Provide the (X, Y) coordinate of the cell's center where the given text is located.  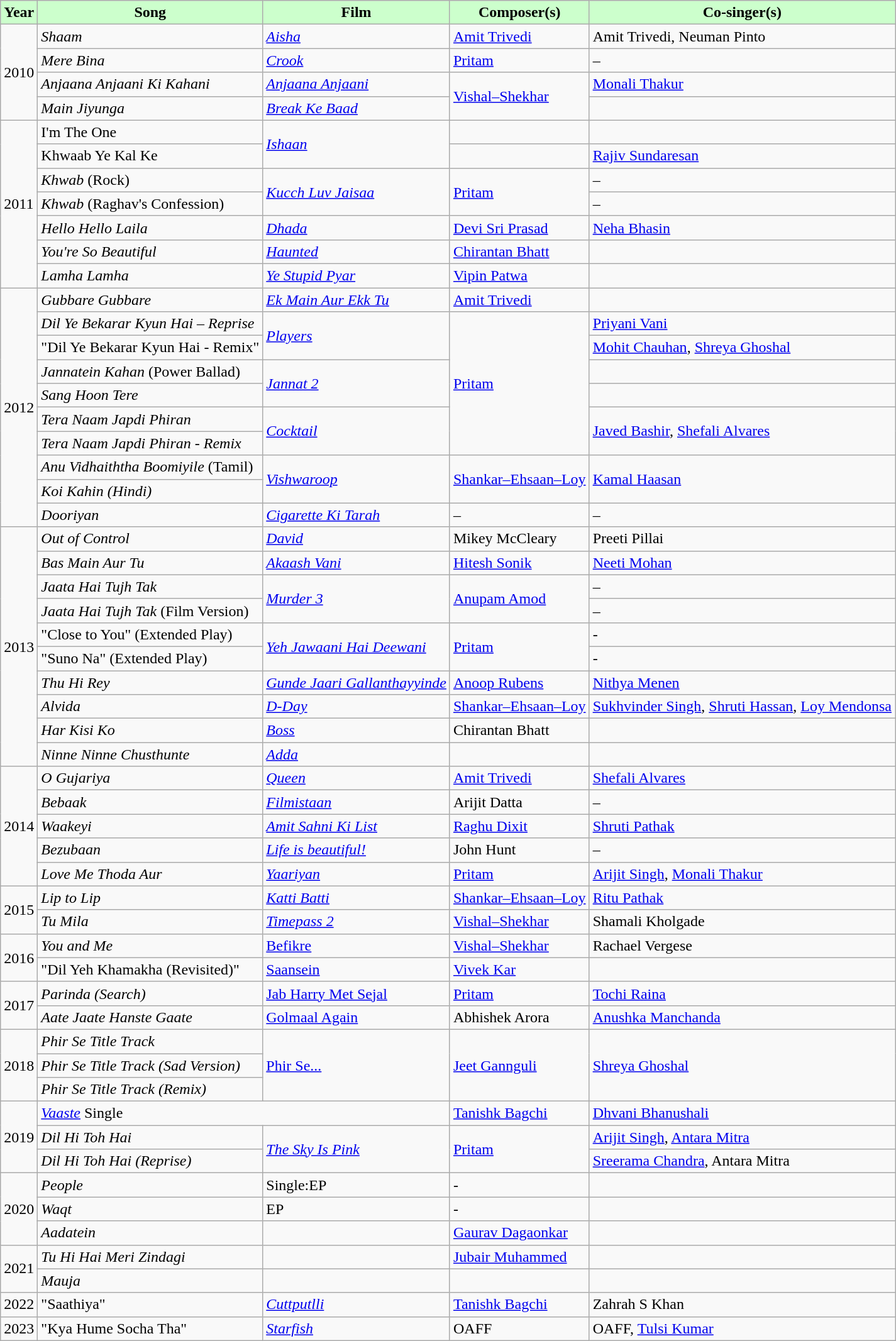
2020 (19, 1209)
Golmaal Again (357, 1017)
Nithya Menen (742, 682)
Dhada (357, 228)
Jannat 2 (357, 384)
Tochi Raina (742, 993)
Vipin Patwa (519, 275)
Phir Se... (357, 1065)
Gaurav Dagaonkar (519, 1233)
2011 (19, 204)
People (150, 1185)
2017 (19, 1005)
Shreya Ghoshal (742, 1065)
Monali Thakur (742, 84)
Befikre (357, 946)
Dil Ye Bekarar Kyun Hai – Reprise (150, 324)
Devi Sri Prasad (519, 228)
Ek Main Aur Ekk Tu (357, 300)
D-Day (357, 707)
2016 (19, 957)
Lip to Lip (150, 898)
Adda (357, 754)
Phir Se Title Track (Sad Version) (150, 1066)
Mauja (150, 1281)
Rajiv Sundaresan (742, 156)
2015 (19, 910)
Shruti Pathak (742, 826)
EP (357, 1209)
2021 (19, 1269)
Preeti Pillai (742, 539)
Bezubaan (150, 850)
Players (357, 336)
Vivek Kar (519, 969)
Anoop Rubens (519, 682)
Shaam (150, 36)
Aate Jaate Hanste Gaate (150, 1017)
Lamha Lamha (150, 275)
Khwaab Ye Kal Ke (150, 156)
Hello Hello Laila (150, 228)
Rachael Vergese (742, 946)
Break Ke Baad (357, 108)
Phir Se Title Track (Remix) (150, 1090)
Parinda (Search) (150, 993)
Jannatein Kahan (Power Ballad) (150, 372)
Jeet Gannguli (519, 1065)
Tu Hi Hai Meri Zindagi (150, 1257)
You're So Beautiful (150, 251)
Amit Sahni Ki List (357, 826)
Dhvani Bhanushali (742, 1113)
Shamali Kholgade (742, 922)
Mikey McCleary (519, 539)
Gunde Jaari Gallanthayyinde (357, 682)
Queen (357, 778)
Jaata Hai Tujh Tak (Film Version) (150, 610)
Jab Harry Met Sejal (357, 993)
Zahrah S Khan (742, 1305)
Hitesh Sonik (519, 563)
Arijit Datta (519, 802)
Co-singer(s) (742, 13)
"Suno Na" (Extended Play) (150, 658)
Bas Main Aur Tu (150, 563)
Alvida (150, 707)
Starfish (357, 1328)
Katti Batti (357, 898)
The Sky Is Pink (357, 1149)
Har Kisi Ko (150, 731)
2022 (19, 1305)
Aadatein (150, 1233)
Song (150, 13)
David (357, 539)
OAFF (519, 1328)
Haunted (357, 251)
Khwab (Rock) (150, 180)
Vishwaroop (357, 479)
Arijit Singh, Antara Mitra (742, 1137)
Raghu Dixit (519, 826)
Jubair Muhammed (519, 1257)
John Hunt (519, 850)
"Dil Yeh Khamakha (Revisited)" (150, 969)
Dooriyan (150, 515)
"Close to You" (Extended Play) (150, 634)
Shefali Alvares (742, 778)
O Gujariya (150, 778)
I'm The One (150, 132)
Ritu Pathak (742, 898)
Life is beautiful! (357, 850)
Composer(s) (519, 13)
Cocktail (357, 431)
Koi Kahin (Hindi) (150, 491)
Cigarette Ki Tarah (357, 515)
Waakeyi (150, 826)
Tera Naam Japdi Phiran - Remix (150, 443)
Love Me Thoda Aur (150, 874)
Arijit Singh, Monali Thakur (742, 874)
Vaaste Single (244, 1113)
Sreerama Chandra, Antara Mitra (742, 1161)
OAFF, Tulsi Kumar (742, 1328)
Bebaak (150, 802)
Khwab (Raghav's Confession) (150, 204)
Aisha (357, 36)
2023 (19, 1328)
"Saathiya" (150, 1305)
Single:EP (357, 1185)
Thu Hi Rey (150, 682)
2013 (19, 646)
Akaash Vani (357, 563)
Murder 3 (357, 599)
Sukhvinder Singh, Shruti Hassan, Loy Mendonsa (742, 707)
Neeti Mohan (742, 563)
Kucch Luv Jaisaa (357, 192)
Yaariyan (357, 874)
Dil Hi Toh Hai (Reprise) (150, 1161)
Priyani Vani (742, 324)
Yeh Jawaani Hai Deewani (357, 646)
Neha Bhasin (742, 228)
2018 (19, 1065)
Anushka Manchanda (742, 1017)
Sang Hoon Tere (150, 395)
"Dil Ye Bekarar Kyun Hai - Remix" (150, 348)
2014 (19, 826)
Javed Bashir, Shefali Alvares (742, 431)
Anu Vidhaiththa Boomiyile (Tamil) (150, 467)
Tu Mila (150, 922)
Boss (357, 731)
Main Jiyunga (150, 108)
2019 (19, 1137)
2012 (19, 407)
Mere Bina (150, 60)
Tera Naam Japdi Phiran (150, 419)
Saansein (357, 969)
Anjaana Anjaani Ki Kahani (150, 84)
Ninne Ninne Chusthunte (150, 754)
Year (19, 13)
Anupam Amod (519, 599)
Abhishek Arora (519, 1017)
"Kya Hume Socha Tha" (150, 1328)
You and Me (150, 946)
Kamal Haasan (742, 479)
Crook (357, 60)
Dil Hi Toh Hai (150, 1137)
2010 (19, 72)
Waqt (150, 1209)
Out of Control (150, 539)
Ye Stupid Pyar (357, 275)
Cuttputlli (357, 1305)
Jaata Hai Tujh Tak (150, 587)
Anjaana Anjaani (357, 84)
Timepass 2 (357, 922)
Amit Trivedi, Neuman Pinto (742, 36)
Film (357, 13)
Filmistaan (357, 802)
Gubbare Gubbare (150, 300)
Mohit Chauhan, Shreya Ghoshal (742, 348)
Phir Se Title Track (150, 1041)
Ishaan (357, 144)
